Return (x, y) of the center of cell containing provided text 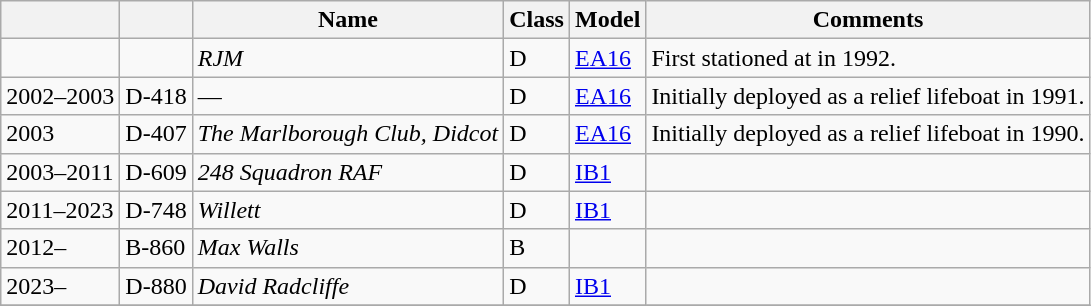
D-880 (156, 286)
D-407 (156, 134)
2023– (60, 286)
2002–2003 (60, 96)
B-860 (156, 248)
248 Squadron RAF (348, 172)
2011–2023 (60, 210)
2012– (60, 248)
Initially deployed as a relief lifeboat in 1991. (868, 96)
D-748 (156, 210)
David Radcliffe (348, 286)
B (537, 248)
Model (607, 20)
Name (348, 20)
Max Walls (348, 248)
Initially deployed as a relief lifeboat in 1990. (868, 134)
2003 (60, 134)
Willett (348, 210)
The Marlborough Club, Didcot (348, 134)
Class (537, 20)
RJM (348, 58)
First stationed at in 1992. (868, 58)
D-418 (156, 96)
— (348, 96)
Comments (868, 20)
D-609 (156, 172)
2003–2011 (60, 172)
